Extract the [x, y] coordinate from the center of the cell holding the provided text.  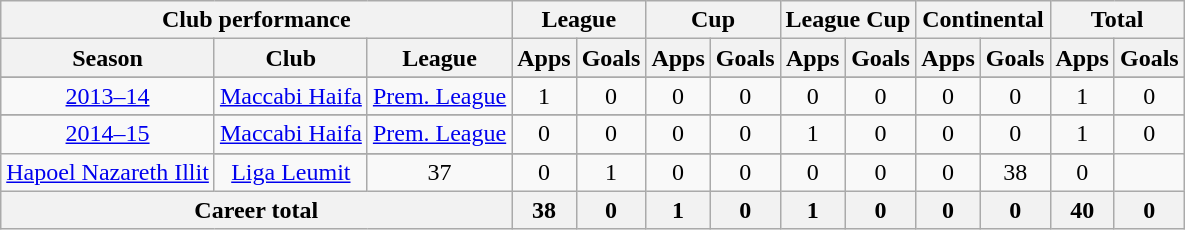
Liga Leumit [290, 172]
Hapoel Nazareth Illit [108, 172]
Career total [256, 210]
League Cup [848, 20]
Club [290, 58]
Season [108, 58]
40 [1082, 210]
Cup [713, 20]
37 [439, 172]
2013–14 [108, 96]
Club performance [256, 20]
2014–15 [108, 134]
Continental [983, 20]
Total [1117, 20]
